Capture the cell that displays the provided text and extract its (X, Y) central coordinate. 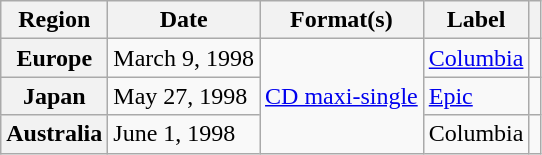
Europe (54, 58)
Label (476, 20)
Region (54, 20)
Japan (54, 96)
May 27, 1998 (184, 96)
Australia (54, 134)
Format(s) (342, 20)
June 1, 1998 (184, 134)
Epic (476, 96)
March 9, 1998 (184, 58)
CD maxi-single (342, 96)
Date (184, 20)
